From the cell containing the given text, extract its center point as (X, Y) coordinate. 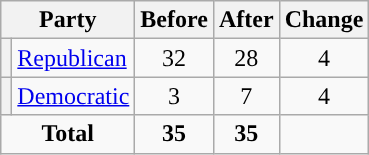
Party (68, 20)
Republican (74, 58)
Democratic (74, 96)
28 (246, 58)
3 (174, 96)
32 (174, 58)
Total (68, 134)
Change (324, 20)
Before (174, 20)
7 (246, 96)
After (246, 20)
